Return the [x, y] coordinate for the center point of the cell that contains the specified text.  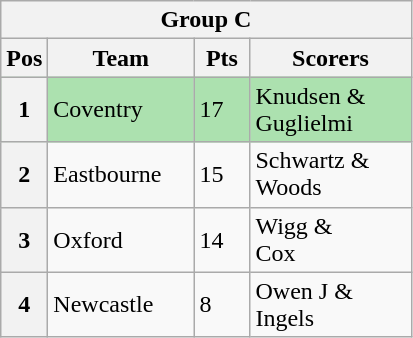
Eastbourne [121, 174]
Oxford [121, 240]
2 [24, 174]
Pts [222, 58]
1 [24, 110]
Newcastle [121, 304]
Knudsen & Guglielmi [330, 110]
8 [222, 304]
Owen J & Ingels [330, 304]
3 [24, 240]
Pos [24, 58]
14 [222, 240]
Coventry [121, 110]
Group C [206, 20]
Wigg & Cox [330, 240]
Scorers [330, 58]
15 [222, 174]
17 [222, 110]
Schwartz & Woods [330, 174]
4 [24, 304]
Team [121, 58]
